Return the [X, Y] coordinate for the center point of the cell that contains the specified text.  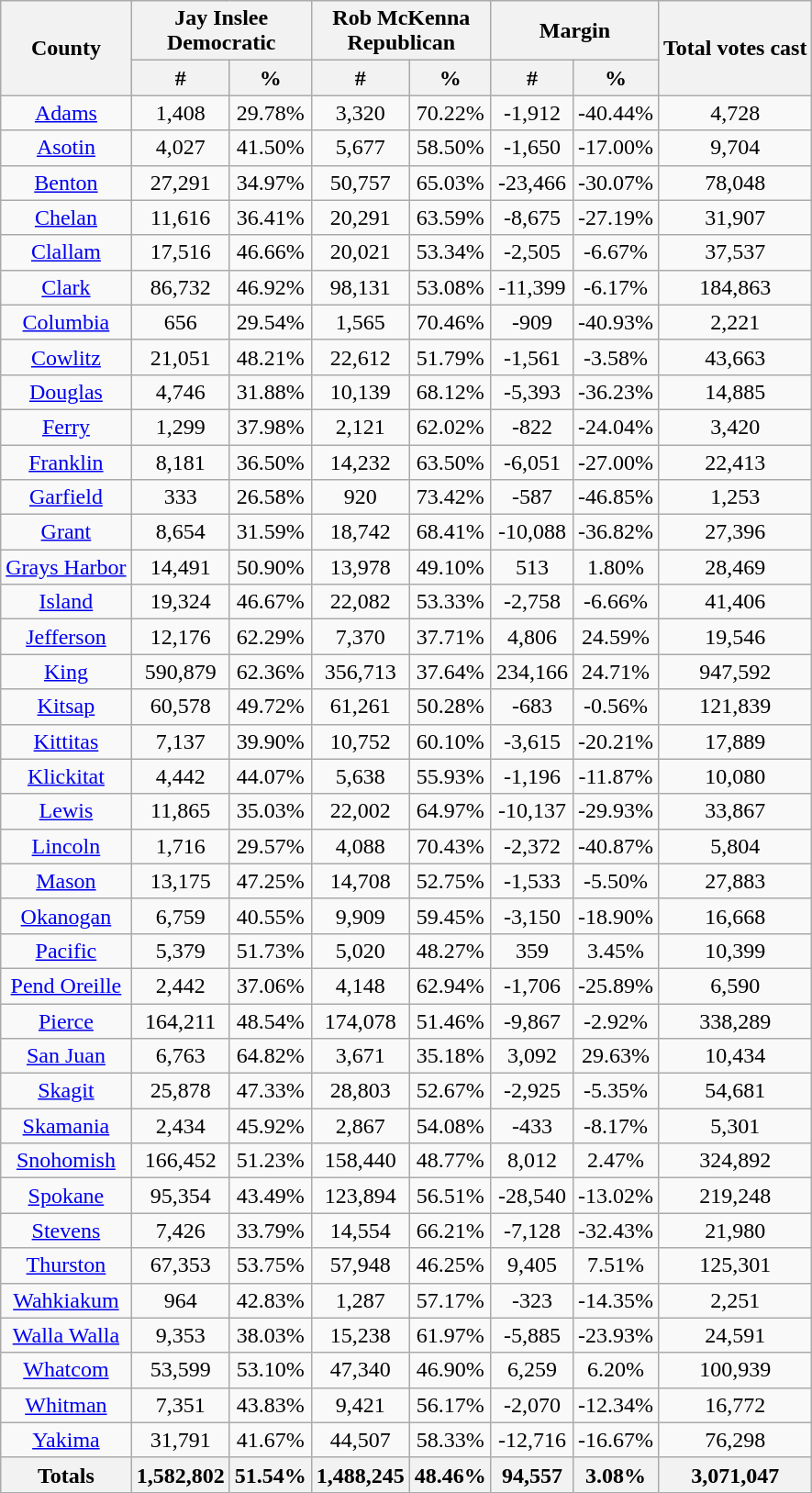
184,863 [735, 287]
14,554 [360, 1231]
3,320 [360, 113]
Thurston [66, 1265]
29.78% [270, 113]
10,399 [735, 951]
-5.35% [615, 1091]
70.46% [450, 322]
62.02% [450, 427]
1,299 [180, 427]
359 [532, 951]
49.72% [270, 707]
22,002 [360, 811]
19,324 [180, 602]
56.51% [450, 1196]
64.97% [450, 811]
55.93% [450, 776]
1,408 [180, 113]
-11.87% [615, 776]
27,883 [735, 881]
36.41% [270, 217]
16,668 [735, 916]
58.33% [450, 1440]
29.63% [615, 1056]
3,092 [532, 1056]
37.64% [450, 672]
-5,885 [532, 1335]
-10,137 [532, 811]
Clark [66, 287]
Pierce [66, 1021]
46.92% [270, 287]
7,137 [180, 741]
-1,706 [532, 986]
4,746 [180, 392]
-0.56% [615, 707]
20,291 [360, 217]
36.50% [270, 462]
4,027 [180, 148]
-5,393 [532, 392]
50,757 [360, 183]
-18.90% [615, 916]
12,176 [180, 637]
98,131 [360, 287]
59.45% [450, 916]
-8,675 [532, 217]
26.58% [270, 497]
333 [180, 497]
31.59% [270, 532]
-11,399 [532, 287]
-822 [532, 427]
-23,466 [532, 183]
51.23% [270, 1161]
1.80% [615, 567]
43,663 [735, 357]
-28,540 [532, 1196]
-2,925 [532, 1091]
123,894 [360, 1196]
Columbia [66, 322]
46.67% [270, 602]
Spokane [66, 1196]
Walla Walla [66, 1335]
6,763 [180, 1056]
100,939 [735, 1370]
53,599 [180, 1370]
61.97% [450, 1335]
46.66% [270, 252]
6,759 [180, 916]
Totals [66, 1475]
3,671 [360, 1056]
3.08% [615, 1475]
65.03% [450, 183]
-46.85% [615, 497]
19,546 [735, 637]
76,298 [735, 1440]
6,590 [735, 986]
57.17% [450, 1300]
Kitsap [66, 707]
24.71% [615, 672]
11,616 [180, 217]
48.27% [450, 951]
31,791 [180, 1440]
3.45% [615, 951]
Jefferson [66, 637]
78,048 [735, 183]
1,565 [360, 322]
-5.50% [615, 881]
37.06% [270, 986]
-12.34% [615, 1405]
9,704 [735, 148]
42.83% [270, 1300]
86,732 [180, 287]
174,078 [360, 1021]
7,370 [360, 637]
56.17% [450, 1405]
-40.44% [615, 113]
8,012 [532, 1161]
5,804 [735, 846]
513 [532, 567]
234,166 [532, 672]
-27.00% [615, 462]
17,516 [180, 252]
10,139 [360, 392]
39.90% [270, 741]
-6.66% [615, 602]
2,442 [180, 986]
2,867 [360, 1126]
-8.17% [615, 1126]
-9,867 [532, 1021]
41.50% [270, 148]
-2,070 [532, 1405]
28,469 [735, 567]
27,291 [180, 183]
67,353 [180, 1265]
62.29% [270, 637]
-1,650 [532, 148]
Ferry [66, 427]
7.51% [615, 1265]
Cowlitz [66, 357]
43.83% [270, 1405]
33,867 [735, 811]
Klickitat [66, 776]
-587 [532, 497]
-13.02% [615, 1196]
Pend Oreille [66, 986]
54,681 [735, 1091]
Snohomish [66, 1161]
50.28% [450, 707]
53.33% [450, 602]
43.49% [270, 1196]
Douglas [66, 392]
13,978 [360, 567]
Lewis [66, 811]
1,716 [180, 846]
54.08% [450, 1126]
53.75% [270, 1265]
6.20% [615, 1370]
Garfield [66, 497]
-23.93% [615, 1335]
73.42% [450, 497]
4,442 [180, 776]
San Juan [66, 1056]
5,638 [360, 776]
Clallam [66, 252]
Franklin [66, 462]
-1,912 [532, 113]
Pacific [66, 951]
-2.92% [615, 1021]
22,612 [360, 357]
34.97% [270, 183]
Skagit [66, 1091]
2.47% [615, 1161]
920 [360, 497]
-24.04% [615, 427]
37.98% [270, 427]
15,238 [360, 1335]
14,885 [735, 392]
14,491 [180, 567]
County [66, 48]
1,488,245 [360, 1475]
125,301 [735, 1265]
41,406 [735, 602]
18,742 [360, 532]
7,426 [180, 1231]
3,420 [735, 427]
9,405 [532, 1265]
2,251 [735, 1300]
2,434 [180, 1126]
121,839 [735, 707]
8,181 [180, 462]
King [66, 672]
-36.82% [615, 532]
53.10% [270, 1370]
Jay InsleeDemocratic [221, 31]
48.77% [450, 1161]
-2,505 [532, 252]
1,287 [360, 1300]
10,434 [735, 1056]
4,088 [360, 846]
-25.89% [615, 986]
21,051 [180, 357]
166,452 [180, 1161]
16,772 [735, 1405]
-909 [532, 322]
356,713 [360, 672]
62.94% [450, 986]
17,889 [735, 741]
338,289 [735, 1021]
48.46% [450, 1475]
Kittitas [66, 741]
Wahkiakum [66, 1300]
8,654 [180, 532]
10,080 [735, 776]
947,592 [735, 672]
44.07% [270, 776]
48.54% [270, 1021]
53.08% [450, 287]
21,980 [735, 1231]
Skamania [66, 1126]
51.79% [450, 357]
66.21% [450, 1231]
-433 [532, 1126]
-29.93% [615, 811]
70.22% [450, 113]
63.50% [450, 462]
61,261 [360, 707]
Total votes cast [735, 48]
2,121 [360, 427]
-32.43% [615, 1231]
1,253 [735, 497]
29.54% [270, 322]
Margin [574, 31]
60,578 [180, 707]
9,353 [180, 1335]
10,752 [360, 741]
Chelan [66, 217]
7,351 [180, 1405]
63.59% [450, 217]
57,948 [360, 1265]
62.36% [270, 672]
44,507 [360, 1440]
25,878 [180, 1091]
9,421 [360, 1405]
Benton [66, 183]
Grays Harbor [66, 567]
Grant [66, 532]
1,582,802 [180, 1475]
46.25% [450, 1265]
324,892 [735, 1161]
-40.87% [615, 846]
Asotin [66, 148]
64.82% [270, 1056]
60.10% [450, 741]
-17.00% [615, 148]
37.71% [450, 637]
-20.21% [615, 741]
37,537 [735, 252]
-1,533 [532, 881]
-30.07% [615, 183]
6,259 [532, 1370]
4,728 [735, 113]
9,909 [360, 916]
68.41% [450, 532]
4,806 [532, 637]
48.21% [270, 357]
47.33% [270, 1091]
Island [66, 602]
-3.58% [615, 357]
50.90% [270, 567]
3,071,047 [735, 1475]
5,301 [735, 1126]
31,907 [735, 217]
-2,372 [532, 846]
Adams [66, 113]
Whatcom [66, 1370]
46.90% [450, 1370]
-3,150 [532, 916]
-1,561 [532, 357]
4,148 [360, 986]
-3,615 [532, 741]
-323 [532, 1300]
45.92% [270, 1126]
35.18% [450, 1056]
27,396 [735, 532]
24,591 [735, 1335]
5,020 [360, 951]
35.03% [270, 811]
11,865 [180, 811]
51.73% [270, 951]
Okanogan [66, 916]
24.59% [615, 637]
40.55% [270, 916]
-6,051 [532, 462]
-2,758 [532, 602]
-16.67% [615, 1440]
656 [180, 322]
-12,716 [532, 1440]
-6.17% [615, 287]
47,340 [360, 1370]
219,248 [735, 1196]
13,175 [180, 881]
68.12% [450, 392]
51.46% [450, 1021]
Mason [66, 881]
590,879 [180, 672]
49.10% [450, 567]
28,803 [360, 1091]
964 [180, 1300]
14,708 [360, 881]
53.34% [450, 252]
Whitman [66, 1405]
-1,196 [532, 776]
-10,088 [532, 532]
33.79% [270, 1231]
29.57% [270, 846]
164,211 [180, 1021]
95,354 [180, 1196]
22,413 [735, 462]
Rob McKennaRepublican [401, 31]
-27.19% [615, 217]
20,021 [360, 252]
158,440 [360, 1161]
2,221 [735, 322]
-683 [532, 707]
94,557 [532, 1475]
5,379 [180, 951]
-6.67% [615, 252]
41.67% [270, 1440]
-40.93% [615, 322]
38.03% [270, 1335]
70.43% [450, 846]
14,232 [360, 462]
58.50% [450, 148]
52.75% [450, 881]
Lincoln [66, 846]
31.88% [270, 392]
-7,128 [532, 1231]
-14.35% [615, 1300]
47.25% [270, 881]
5,677 [360, 148]
22,082 [360, 602]
52.67% [450, 1091]
-36.23% [615, 392]
Yakima [66, 1440]
Stevens [66, 1231]
51.54% [270, 1475]
